Scan for the cell matching the given text and deliver its (X, Y) coordinate at center. 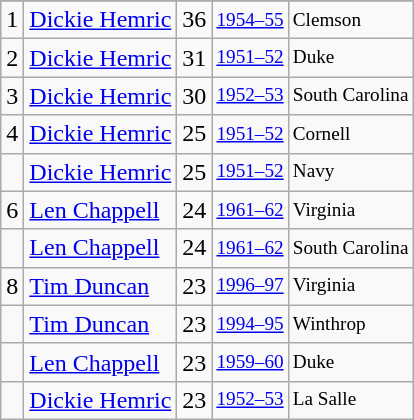
1994–95 (250, 324)
1996–97 (250, 286)
Winthrop (350, 324)
Cornell (350, 134)
La Salle (350, 400)
6 (12, 210)
Navy (350, 172)
30 (194, 96)
2 (12, 58)
8 (12, 286)
31 (194, 58)
1 (12, 20)
3 (12, 96)
1954–55 (250, 20)
36 (194, 20)
Clemson (350, 20)
4 (12, 134)
1959–60 (250, 362)
